Output the (x, y) coordinate of the center of the cell containing the given text.  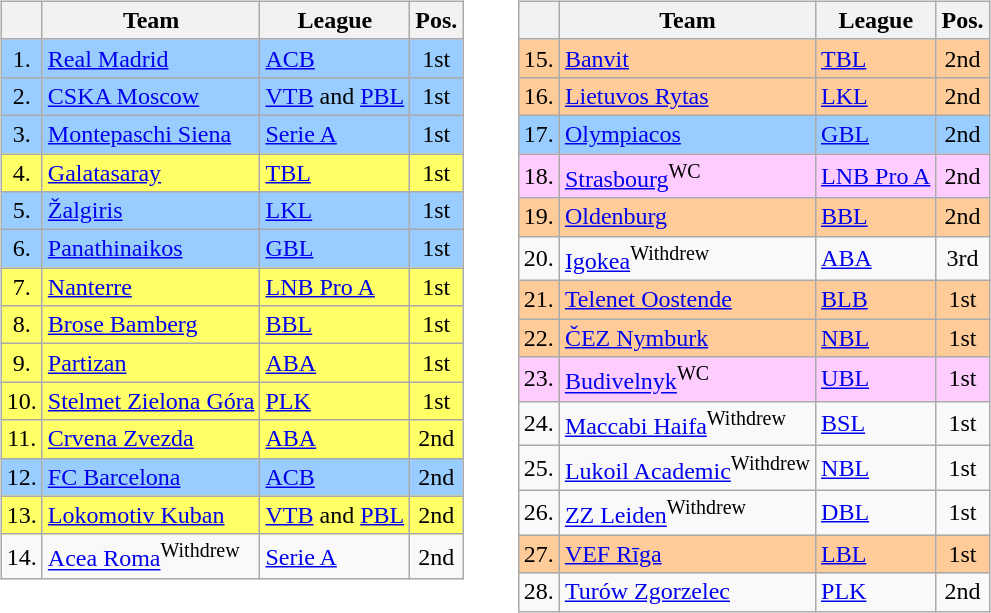
Stelmet Zielona Góra (151, 401)
BSL (876, 424)
23. (538, 380)
Partizan (151, 363)
Žalgiris (151, 211)
Galatasaray (151, 173)
Real Madrid (151, 58)
17. (538, 134)
Lietuvos Rytas (687, 96)
8. (22, 325)
14. (22, 556)
28. (538, 592)
3. (22, 134)
BudivelnykWC (687, 380)
1. (22, 58)
7. (22, 287)
LBL (876, 554)
Telenet Oostende (687, 300)
Lokomotiv Kuban (151, 515)
Acea RomaWithdrew (151, 556)
15. (538, 58)
ČEZ Nymburk (687, 338)
27. (538, 554)
12. (22, 477)
Lukoil AcademicWithdrew (687, 468)
24. (538, 424)
BLB (876, 300)
ZZ LeidenWithdrew (687, 512)
22. (538, 338)
6. (22, 249)
19. (538, 217)
4. (22, 173)
21. (538, 300)
5. (22, 211)
10. (22, 401)
3rd (962, 258)
11. (22, 439)
CSKA Moscow (151, 96)
UBL (876, 380)
VEF Rīga (687, 554)
18. (538, 176)
9. (22, 363)
20. (538, 258)
Montepaschi Siena (151, 134)
13. (22, 515)
StrasbourgWC (687, 176)
DBL (876, 512)
Banvit (687, 58)
Oldenburg (687, 217)
Crvena Zvezda (151, 439)
25. (538, 468)
Panathinaikos (151, 249)
Maccabi HaifaWithdrew (687, 424)
Turów Zgorzelec (687, 592)
Nanterre (151, 287)
16. (538, 96)
Olympiacos (687, 134)
Brose Bamberg (151, 325)
IgokeaWithdrew (687, 258)
26. (538, 512)
FC Barcelona (151, 477)
2. (22, 96)
